Locate the cell with the specified text and output its [x, y] center coordinate. 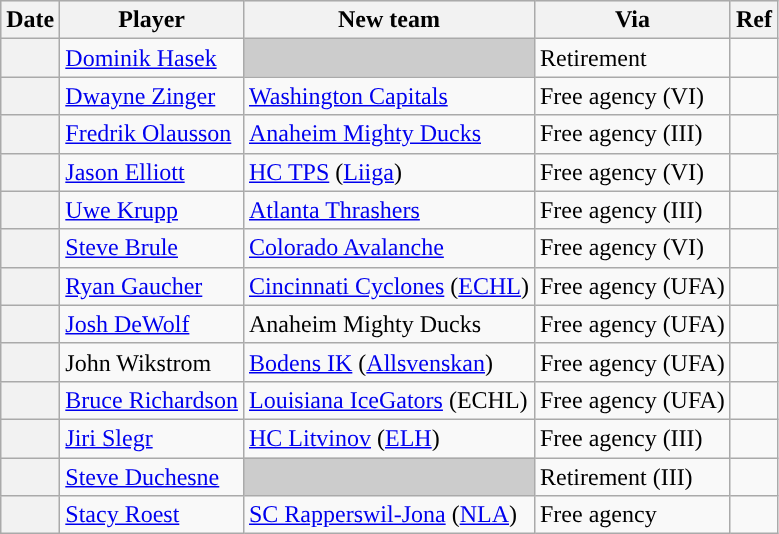
Cincinnati Cyclones (ECHL) [388, 286]
Atlanta Thrashers [388, 210]
Louisiana IceGators (ECHL) [388, 400]
SC Rapperswil-Jona (NLA) [388, 515]
Via [632, 20]
Colorado Avalanche [388, 248]
New team [388, 20]
Player [152, 20]
John Wikstrom [152, 362]
Free agency [632, 515]
Ryan Gaucher [152, 286]
Steve Brule [152, 248]
HC Litvinov (ELH) [388, 438]
Stacy Roest [152, 515]
Bruce Richardson [152, 400]
Dwayne Zinger [152, 96]
Fredrik Olausson [152, 134]
Washington Capitals [388, 96]
Josh DeWolf [152, 324]
Retirement [632, 58]
Bodens IK (Allsvenskan) [388, 362]
Jason Elliott [152, 172]
HC TPS (Liiga) [388, 172]
Ref [754, 20]
Jiri Slegr [152, 438]
Date [30, 20]
Dominik Hasek [152, 58]
Steve Duchesne [152, 477]
Uwe Krupp [152, 210]
Retirement (III) [632, 477]
